Extract the [x, y] coordinate from the center of the cell holding the provided text.  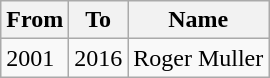
To [98, 20]
2001 [35, 58]
Name [198, 20]
2016 [98, 58]
From [35, 20]
Roger Muller [198, 58]
